Pinpoint the cell where the given text exists, returning its [x, y] midpoint coordinate. 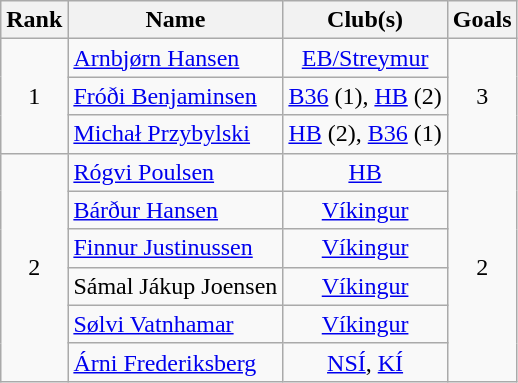
EB/Streymur [365, 58]
Rógvi Poulsen [176, 172]
HB [365, 172]
Arnbjørn Hansen [176, 58]
3 [482, 96]
Finnur Justinussen [176, 248]
Sámal Jákup Joensen [176, 286]
NSÍ, KÍ [365, 362]
Michał Przybylski [176, 134]
Bárður Hansen [176, 210]
Name [176, 20]
Árni Frederiksberg [176, 362]
HB (2), B36 (1) [365, 134]
Sølvi Vatnhamar [176, 324]
Goals [482, 20]
Fróði Benjaminsen [176, 96]
B36 (1), HB (2) [365, 96]
1 [34, 96]
Rank [34, 20]
Club(s) [365, 20]
